Capture the cell that displays the provided text and extract its (x, y) central coordinate. 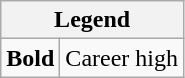
Career high (122, 58)
Legend (92, 20)
Bold (30, 58)
